Search for the cell housing the specified text and yield its [x, y] center coordinate. 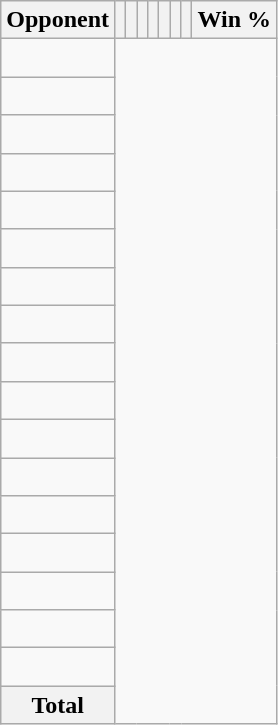
Total [58, 705]
Win % [234, 20]
Opponent [58, 20]
